Pinpoint the cell where the given text exists, returning its (X, Y) midpoint coordinate. 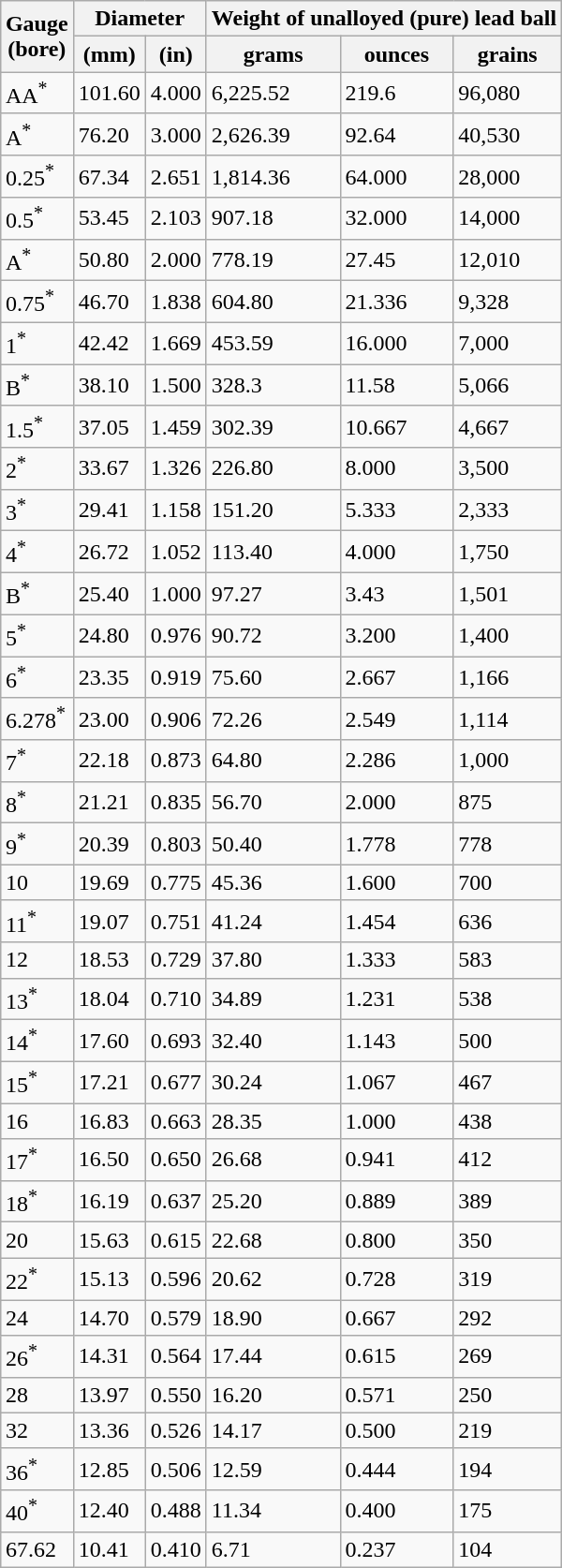
1.459 (176, 427)
0.526 (176, 1430)
40,530 (508, 135)
grains (508, 54)
538 (508, 998)
328.3 (274, 386)
1.600 (397, 882)
2.103 (176, 219)
1.067 (397, 1083)
17.60 (109, 1042)
34.89 (274, 998)
0.693 (176, 1042)
583 (508, 960)
32.000 (397, 219)
0.550 (176, 1395)
24.80 (109, 635)
18.53 (109, 960)
19.07 (109, 922)
28.35 (274, 1121)
2.651 (176, 176)
1,750 (508, 553)
64.000 (397, 176)
4* (37, 553)
0.75* (37, 302)
2* (37, 468)
42.42 (109, 343)
11.58 (397, 386)
1,501 (508, 594)
1.454 (397, 922)
18* (37, 1201)
1,114 (508, 719)
26.72 (109, 553)
1.143 (397, 1042)
15.63 (109, 1240)
13* (37, 998)
22.68 (274, 1240)
19.69 (109, 882)
194 (508, 1469)
5.333 (397, 510)
151.20 (274, 510)
53.45 (109, 219)
37.05 (109, 427)
22* (37, 1280)
3.200 (397, 635)
14,000 (508, 219)
8.000 (397, 468)
175 (508, 1512)
18.90 (274, 1318)
302.39 (274, 427)
8* (37, 802)
3* (37, 510)
14.17 (274, 1430)
97.27 (274, 594)
36* (37, 1469)
90.72 (274, 635)
0.803 (176, 845)
12.59 (274, 1469)
17.21 (109, 1083)
0.650 (176, 1160)
1,166 (508, 678)
1.326 (176, 468)
0.677 (176, 1083)
75.60 (274, 678)
875 (508, 802)
500 (508, 1042)
13.97 (109, 1395)
12,010 (508, 260)
0.729 (176, 960)
25.40 (109, 594)
0.800 (397, 1240)
0.571 (397, 1395)
12.85 (109, 1469)
17.44 (274, 1356)
0.710 (176, 998)
45.36 (274, 882)
7,000 (508, 343)
26* (37, 1356)
0.663 (176, 1121)
32.40 (274, 1042)
26.68 (274, 1160)
92.64 (397, 135)
0.506 (176, 1469)
1.158 (176, 510)
37.80 (274, 960)
22.18 (109, 761)
6.71 (274, 1549)
41.24 (274, 922)
0.751 (176, 922)
Diameter (140, 19)
1,000 (508, 761)
700 (508, 882)
32 (37, 1430)
0.500 (397, 1430)
104 (508, 1549)
67.34 (109, 176)
10 (37, 882)
9,328 (508, 302)
0.775 (176, 882)
16.50 (109, 1160)
16.000 (397, 343)
1,814.36 (274, 176)
467 (508, 1083)
0.637 (176, 1201)
14* (37, 1042)
2.549 (397, 719)
2,626.39 (274, 135)
Weight of unalloyed (pure) lead ball (384, 19)
778.19 (274, 260)
67.62 (37, 1549)
0.564 (176, 1356)
0.728 (397, 1280)
0.444 (397, 1469)
1.838 (176, 302)
14.31 (109, 1356)
13.36 (109, 1430)
40* (37, 1512)
11* (37, 922)
0.5* (37, 219)
17* (37, 1160)
0.488 (176, 1512)
1.669 (176, 343)
0.941 (397, 1160)
56.70 (274, 802)
96,080 (508, 94)
5,066 (508, 386)
636 (508, 922)
20 (37, 1240)
33.67 (109, 468)
0.25* (37, 176)
907.18 (274, 219)
2.667 (397, 678)
2,333 (508, 510)
453.59 (274, 343)
1.333 (397, 960)
25.20 (274, 1201)
Gauge(bore) (37, 37)
0.400 (397, 1512)
ounces (397, 54)
14.70 (109, 1318)
20.39 (109, 845)
16.83 (109, 1121)
27.45 (397, 260)
50.80 (109, 260)
0.835 (176, 802)
604.80 (274, 302)
1* (37, 343)
30.24 (274, 1083)
389 (508, 1201)
12.40 (109, 1512)
(in) (176, 54)
219.6 (397, 94)
15.13 (109, 1280)
101.60 (109, 94)
18.04 (109, 998)
269 (508, 1356)
11.34 (274, 1512)
1.500 (176, 386)
1.231 (397, 998)
3.43 (397, 594)
292 (508, 1318)
28,000 (508, 176)
778 (508, 845)
24 (37, 1318)
3.000 (176, 135)
21.336 (397, 302)
438 (508, 1121)
76.20 (109, 135)
(mm) (109, 54)
16 (37, 1121)
10.41 (109, 1549)
6* (37, 678)
10.667 (397, 427)
16.19 (109, 1201)
0.410 (176, 1549)
AA* (37, 94)
21.21 (109, 802)
23.35 (109, 678)
64.80 (274, 761)
7* (37, 761)
72.26 (274, 719)
grams (274, 54)
0.579 (176, 1318)
29.41 (109, 510)
9* (37, 845)
20.62 (274, 1280)
250 (508, 1395)
1.5* (37, 427)
1.052 (176, 553)
0.976 (176, 635)
226.80 (274, 468)
0.237 (397, 1549)
319 (508, 1280)
3,500 (508, 468)
0.906 (176, 719)
50.40 (274, 845)
46.70 (109, 302)
0.596 (176, 1280)
5* (37, 635)
28 (37, 1395)
2.286 (397, 761)
350 (508, 1240)
6,225.52 (274, 94)
0.919 (176, 678)
12 (37, 960)
412 (508, 1160)
38.10 (109, 386)
23.00 (109, 719)
0.667 (397, 1318)
219 (508, 1430)
1,400 (508, 635)
4,667 (508, 427)
0.873 (176, 761)
1.778 (397, 845)
16.20 (274, 1395)
0.889 (397, 1201)
113.40 (274, 553)
15* (37, 1083)
6.278* (37, 719)
